Return the [X, Y] coordinate for the center point of the cell that contains the specified text.  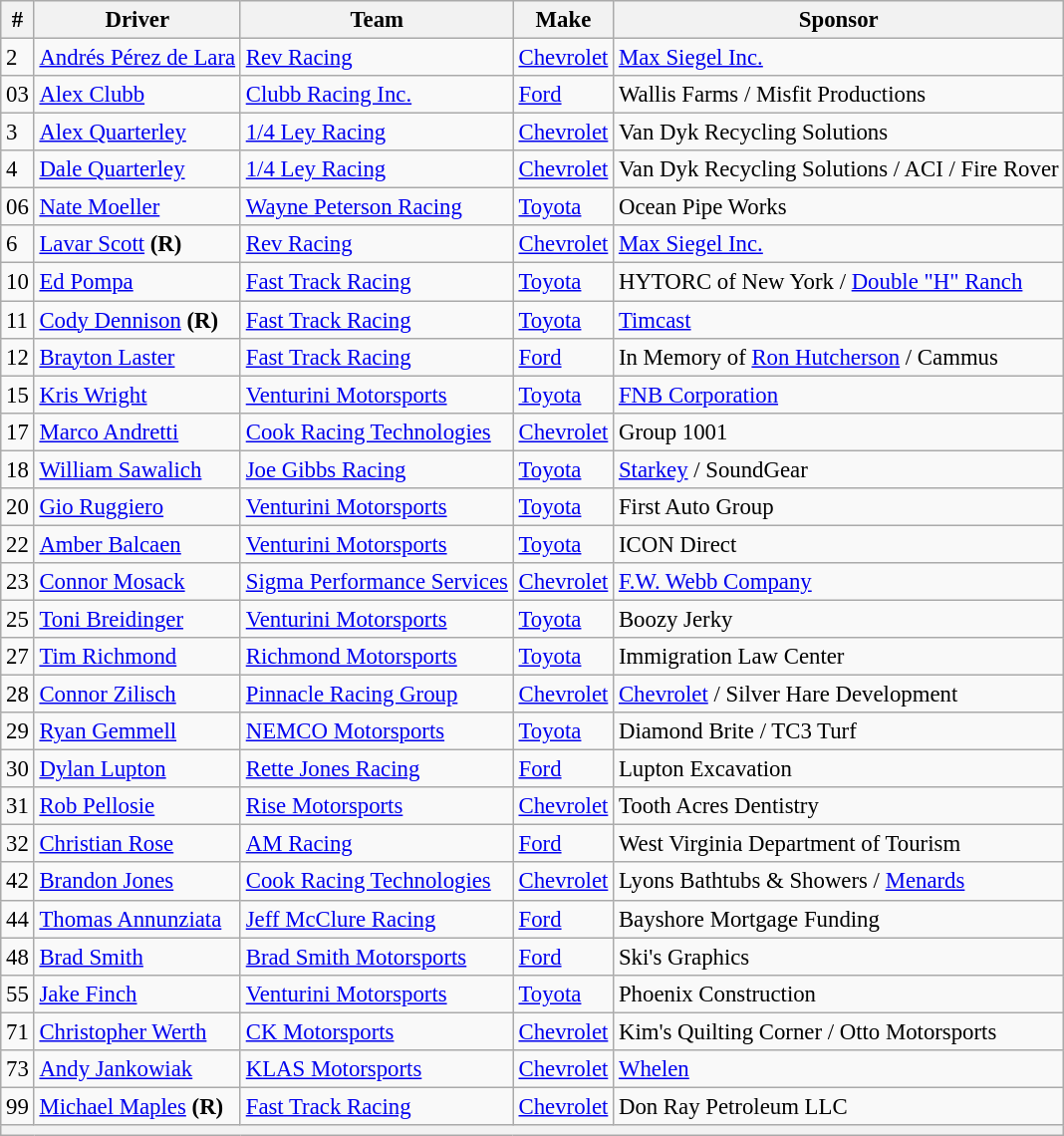
First Auto Group [839, 507]
Wallis Farms / Misfit Productions [839, 95]
20 [18, 507]
Jake Finch [137, 994]
27 [18, 657]
Thomas Annunziata [137, 919]
Rob Pellosie [137, 806]
32 [18, 844]
Richmond Motorsports [377, 657]
Tim Richmond [137, 657]
Ryan Gemmell [137, 731]
2 [18, 58]
Ocean Pipe Works [839, 207]
3 [18, 133]
Dale Quarterley [137, 169]
NEMCO Motorsports [377, 731]
99 [18, 1106]
Wayne Peterson Racing [377, 207]
Ed Pompa [137, 282]
Marco Andretti [137, 431]
Clubb Racing Inc. [377, 95]
ICON Direct [839, 544]
Van Dyk Recycling Solutions / ACI / Fire Rover [839, 169]
Ski's Graphics [839, 957]
55 [18, 994]
29 [18, 731]
Driver [137, 20]
CK Motorsports [377, 1031]
23 [18, 582]
HYTORC of New York / Double "H" Ranch [839, 282]
Kris Wright [137, 395]
Lavar Scott (R) [137, 244]
Rise Motorsports [377, 806]
Dylan Lupton [137, 769]
17 [18, 431]
Tooth Acres Dentistry [839, 806]
Joe Gibbs Racing [377, 469]
Boozy Jerky [839, 619]
Rette Jones Racing [377, 769]
Connor Zilisch [137, 695]
Sigma Performance Services [377, 582]
Lyons Bathtubs & Showers / Menards [839, 882]
Van Dyk Recycling Solutions [839, 133]
Amber Balcaen [137, 544]
Make [563, 20]
Diamond Brite / TC3 Turf [839, 731]
06 [18, 207]
Chevrolet / Silver Hare Development [839, 695]
Gio Ruggiero [137, 507]
Bayshore Mortgage Funding [839, 919]
FNB Corporation [839, 395]
Andrés Pérez de Lara [137, 58]
31 [18, 806]
Michael Maples (R) [137, 1106]
William Sawalich [137, 469]
12 [18, 357]
22 [18, 544]
Starkey / SoundGear [839, 469]
Andy Jankowiak [137, 1069]
42 [18, 882]
Brandon Jones [137, 882]
Alex Clubb [137, 95]
Cody Dennison (R) [137, 320]
Whelen [839, 1069]
Alex Quarterley [137, 133]
AM Racing [377, 844]
73 [18, 1069]
03 [18, 95]
F.W. Webb Company [839, 582]
Nate Moeller [137, 207]
Connor Mosack [137, 582]
Pinnacle Racing Group [377, 695]
Group 1001 [839, 431]
30 [18, 769]
11 [18, 320]
KLAS Motorsports [377, 1069]
Kim's Quilting Corner / Otto Motorsports [839, 1031]
Brad Smith [137, 957]
West Virginia Department of Tourism [839, 844]
18 [18, 469]
44 [18, 919]
15 [18, 395]
6 [18, 244]
4 [18, 169]
Timcast [839, 320]
In Memory of Ron Hutcherson / Cammus [839, 357]
Team [377, 20]
Immigration Law Center [839, 657]
10 [18, 282]
Lupton Excavation [839, 769]
71 [18, 1031]
Christopher Werth [137, 1031]
Brad Smith Motorsports [377, 957]
Don Ray Petroleum LLC [839, 1106]
Jeff McClure Racing [377, 919]
Phoenix Construction [839, 994]
Sponsor [839, 20]
# [18, 20]
28 [18, 695]
25 [18, 619]
Toni Breidinger [137, 619]
Christian Rose [137, 844]
48 [18, 957]
Brayton Laster [137, 357]
